Output the (X, Y) coordinate of the center of the cell containing the given text.  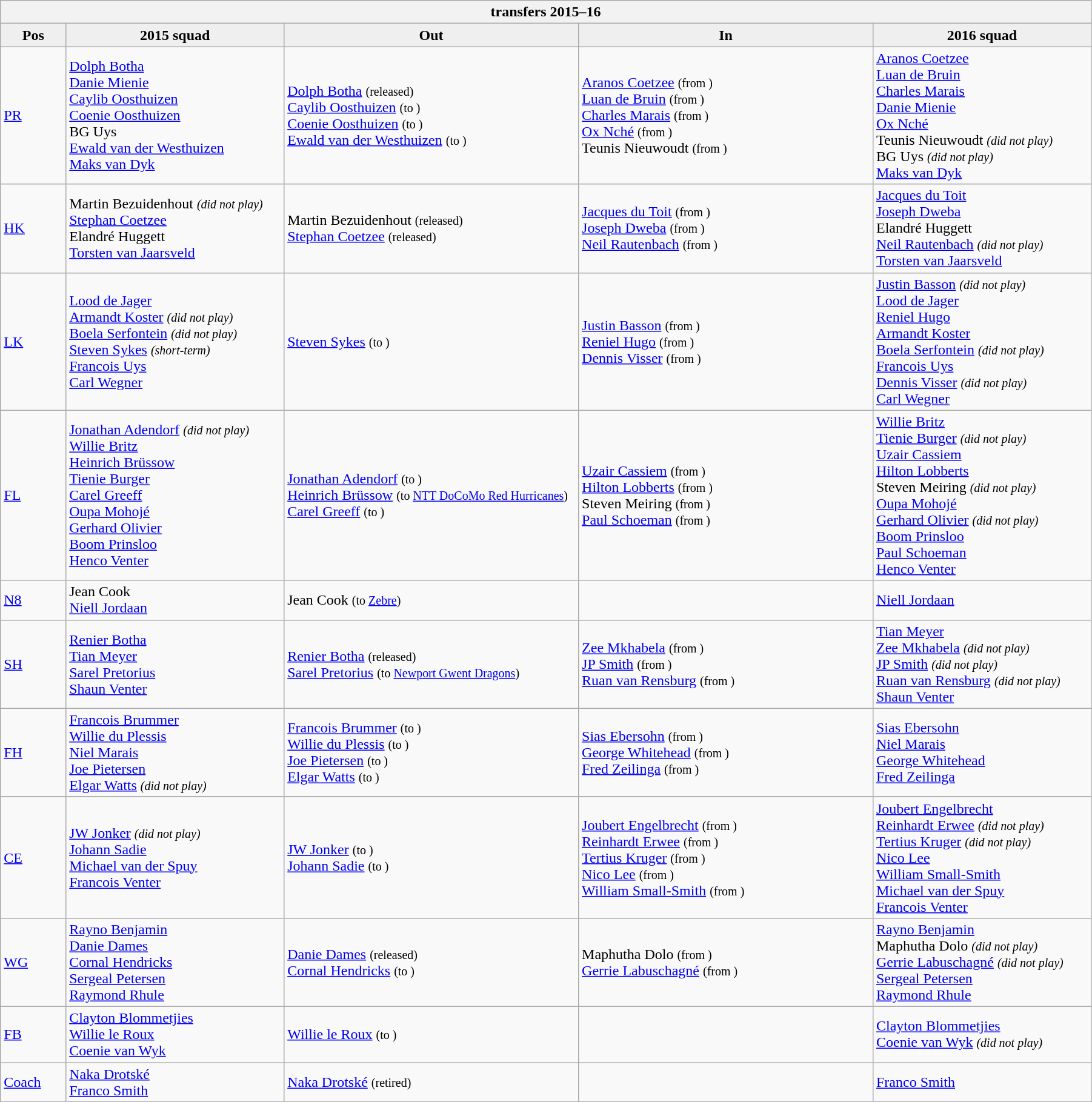
Naka DrotskéFranco Smith (175, 1082)
Naka Drotské (retired) (431, 1082)
Jean Cook (to Zebre) (431, 600)
Jacques du Toit (from ) Joseph Dweba (from ) Neil Rautenbach (from ) (726, 228)
Uzair Cassiem (from ) Hilton Lobberts (from ) Steven Meiring (from ) Paul Schoeman (from ) (726, 496)
FB (33, 1034)
Sias Ebersohn (from ) George Whitehead (from ) Fred Zeilinga (from ) (726, 752)
SH (33, 664)
Tian MeyerZee Mkhabela (did not play)JP Smith (did not play)Ruan van Rensburg (did not play)Shaun Venter (982, 664)
Sias EbersohnNiel MaraisGeorge WhiteheadFred Zeilinga (982, 752)
Niell Jordaan (982, 600)
Jacques du ToitJoseph DwebaElandré HuggettNeil Rautenbach (did not play)Torsten van Jaarsveld (982, 228)
Steven Sykes (to ) (431, 342)
Danie Dames (released) Cornal Hendricks (to ) (431, 962)
JW Jonker (to ) Johann Sadie (to ) (431, 857)
HK (33, 228)
FL (33, 496)
Renier Botha (released) Sarel Pretorius (to Newport Gwent Dragons) (431, 664)
Joubert Engelbrecht (from ) Reinhardt Erwee (from ) Tertius Kruger (from ) Nico Lee (from ) William Small-Smith (from ) (726, 857)
transfers 2015–16 (546, 12)
Rayno BenjaminDanie DamesCornal HendricksSergeal PetersenRaymond Rhule (175, 962)
Clayton BlommetjiesWillie le RouxCoenie van Wyk (175, 1034)
Jean CookNiell Jordaan (175, 600)
Francois BrummerWillie du PlessisNiel MaraisJoe PietersenElgar Watts (did not play) (175, 752)
Dolph Botha (released) Caylib Oosthuizen (to ) Coenie Oosthuizen (to ) Ewald van der Westhuizen (to ) (431, 115)
Coach (33, 1082)
Renier BothaTian MeyerSarel PretoriusShaun Venter (175, 664)
JW Jonker (did not play)Johann SadieMichael van der SpuyFrancois Venter (175, 857)
Martin Bezuidenhout (did not play)Stephan CoetzeeElandré HuggettTorsten van Jaarsveld (175, 228)
FH (33, 752)
N8 (33, 600)
Jonathan Adendorf (to ) Heinrich Brüssow (to NTT DoCoMo Red Hurricanes) Carel Greeff (to ) (431, 496)
In (726, 35)
2015 squad (175, 35)
Justin Basson (did not play)Lood de JagerReniel HugoArmandt KosterBoela Serfontein (did not play)Francois UysDennis Visser (did not play)Carl Wegner (982, 342)
Aranos CoetzeeLuan de BruinCharles MaraisDanie MienieOx NchéTeunis Nieuwoudt (did not play)BG Uys (did not play)Maks van Dyk (982, 115)
Willie le Roux (to ) (431, 1034)
Justin Basson (from ) Reniel Hugo (from ) Dennis Visser (from ) (726, 342)
Joubert EngelbrechtReinhardt Erwee (did not play)Tertius Kruger (did not play)Nico LeeWilliam Small-SmithMichael van der SpuyFrancois Venter (982, 857)
Out (431, 35)
Clayton BlommetjiesCoenie van Wyk (did not play) (982, 1034)
2016 squad (982, 35)
Franco Smith (982, 1082)
Lood de JagerArmandt Koster (did not play)Boela Serfontein (did not play)Steven Sykes (short-term)Francois UysCarl Wegner (175, 342)
LK (33, 342)
Zee Mkhabela (from ) JP Smith (from ) Ruan van Rensburg (from ) (726, 664)
Martin Bezuidenhout (released) Stephan Coetzee (released) (431, 228)
Rayno BenjaminMaphutha Dolo (did not play)Gerrie Labuschagné (did not play)Sergeal PetersenRaymond Rhule (982, 962)
PR (33, 115)
Pos (33, 35)
Aranos Coetzee (from ) Luan de Bruin (from ) Charles Marais (from ) Ox Nché (from ) Teunis Nieuwoudt (from ) (726, 115)
Maphutha Dolo (from ) Gerrie Labuschagné (from ) (726, 962)
Jonathan Adendorf (did not play)Willie BritzHeinrich BrüssowTienie BurgerCarel GreeffOupa MohojéGerhard OlivierBoom PrinslooHenco Venter (175, 496)
Dolph BothaDanie MienieCaylib OosthuizenCoenie OosthuizenBG UysEwald van der WesthuizenMaks van Dyk (175, 115)
CE (33, 857)
Francois Brummer (to ) Willie du Plessis (to ) Joe Pietersen (to ) Elgar Watts (to ) (431, 752)
WG (33, 962)
